Identify which cell holds the provided text, then report its (X, Y) central coordinate. 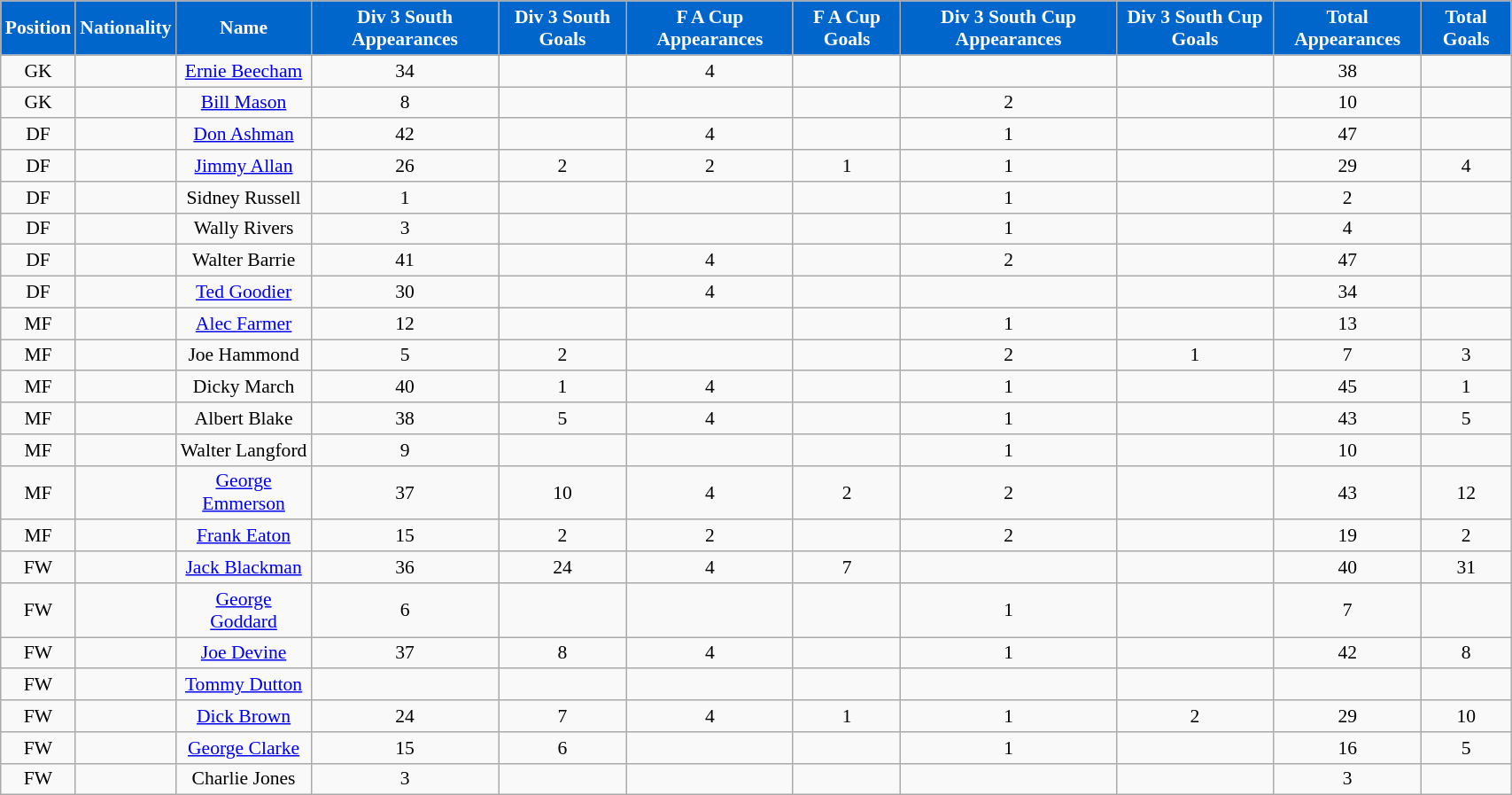
F A Cup Appearances (709, 28)
Ernie Beecham (244, 71)
Alec Farmer (244, 323)
Charlie Jones (244, 779)
Nationality (126, 28)
Dick Brown (244, 716)
Position (38, 28)
F A Cup Goals (847, 28)
Tommy Dutton (244, 685)
36 (406, 567)
Bill Mason (244, 103)
Div 3 South Cup Appearances (1008, 28)
26 (406, 166)
9 (406, 450)
Joe Devine (244, 653)
Total Appearances (1348, 28)
16 (1348, 748)
Dicky March (244, 387)
Joe Hammond (244, 355)
31 (1467, 567)
Total Goals (1467, 28)
19 (1348, 536)
George Emmerson (244, 493)
Walter Langford (244, 450)
Wally Rivers (244, 229)
Div 3 South Goals (562, 28)
Albert Blake (244, 418)
Jimmy Allan (244, 166)
30 (406, 292)
George Goddard (244, 610)
Ted Goodier (244, 292)
45 (1348, 387)
Name (244, 28)
Don Ashman (244, 135)
Walter Barrie (244, 261)
13 (1348, 323)
Frank Eaton (244, 536)
Sidney Russell (244, 198)
41 (406, 261)
Div 3 South Appearances (406, 28)
Div 3 South Cup Goals (1194, 28)
George Clarke (244, 748)
Jack Blackman (244, 567)
